Pinpoint the cell where the given text exists, returning its (x, y) midpoint coordinate. 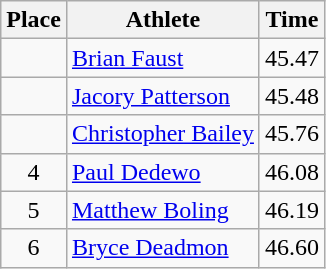
Paul Dedewo (162, 172)
5 (34, 210)
45.48 (292, 96)
Christopher Bailey (162, 134)
Athlete (162, 20)
46.19 (292, 210)
Place (34, 20)
45.76 (292, 134)
4 (34, 172)
6 (34, 248)
Bryce Deadmon (162, 248)
Brian Faust (162, 58)
45.47 (292, 58)
Matthew Boling (162, 210)
Jacory Patterson (162, 96)
46.08 (292, 172)
Time (292, 20)
46.60 (292, 248)
